Detect which cell encompasses the target text, then output its [X, Y] center coordinate. 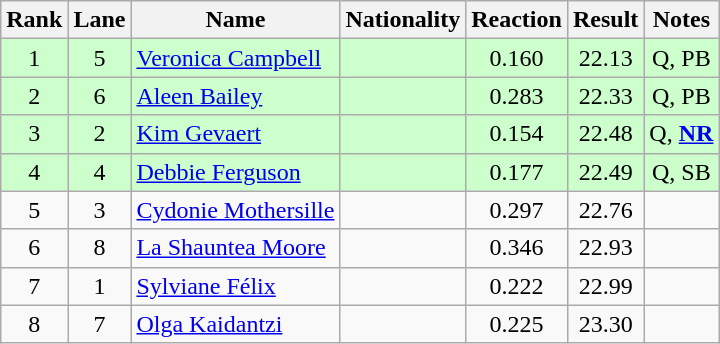
22.99 [605, 286]
Result [605, 20]
0.283 [517, 96]
0.154 [517, 134]
0.346 [517, 248]
Q, NR [682, 134]
Sylviane Félix [236, 286]
Lane [100, 20]
Rank [34, 20]
Debbie Ferguson [236, 172]
Veronica Campbell [236, 58]
Name [236, 20]
0.225 [517, 324]
Q, SB [682, 172]
Aleen Bailey [236, 96]
22.13 [605, 58]
22.33 [605, 96]
Cydonie Mothersille [236, 210]
22.76 [605, 210]
22.93 [605, 248]
La Shauntea Moore [236, 248]
Kim Gevaert [236, 134]
0.222 [517, 286]
Olga Kaidantzi [236, 324]
23.30 [605, 324]
22.48 [605, 134]
Notes [682, 20]
22.49 [605, 172]
0.160 [517, 58]
Nationality [403, 20]
Reaction [517, 20]
0.177 [517, 172]
0.297 [517, 210]
